Determine the (x, y) coordinate at the center of the cell enclosing the given text.  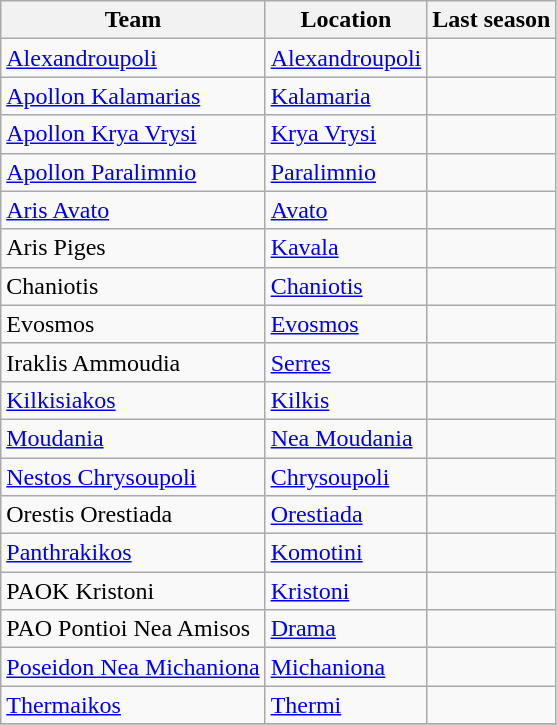
Nea Moudania (346, 438)
Thermaikos (133, 705)
Kilkis (346, 400)
Thermi (346, 705)
Orestiada (346, 515)
Moudania (133, 438)
Serres (346, 362)
Avato (346, 210)
Aris Avato (133, 210)
Panthrakikos (133, 553)
Team (133, 20)
Apollon Paralimnio (133, 172)
Paralimnio (346, 172)
Kalamaria (346, 96)
Nestos Chrysoupoli (133, 477)
Michaniona (346, 667)
Chrysoupoli (346, 477)
Komotini (346, 553)
Krya Vrysi (346, 134)
Poseidon Nea Michaniona (133, 667)
Aris Piges (133, 248)
Kavala (346, 248)
Last season (492, 20)
Kilkisiakos (133, 400)
PAO Pontioi Nea Amisos (133, 629)
Apollon Kalamarias (133, 96)
Drama (346, 629)
Iraklis Ammoudia (133, 362)
Orestis Orestiada (133, 515)
Apollon Krya Vrysi (133, 134)
PAOK Kristoni (133, 591)
Location (346, 20)
Kristoni (346, 591)
